Locate the cell with the specified text and output its [X, Y] center coordinate. 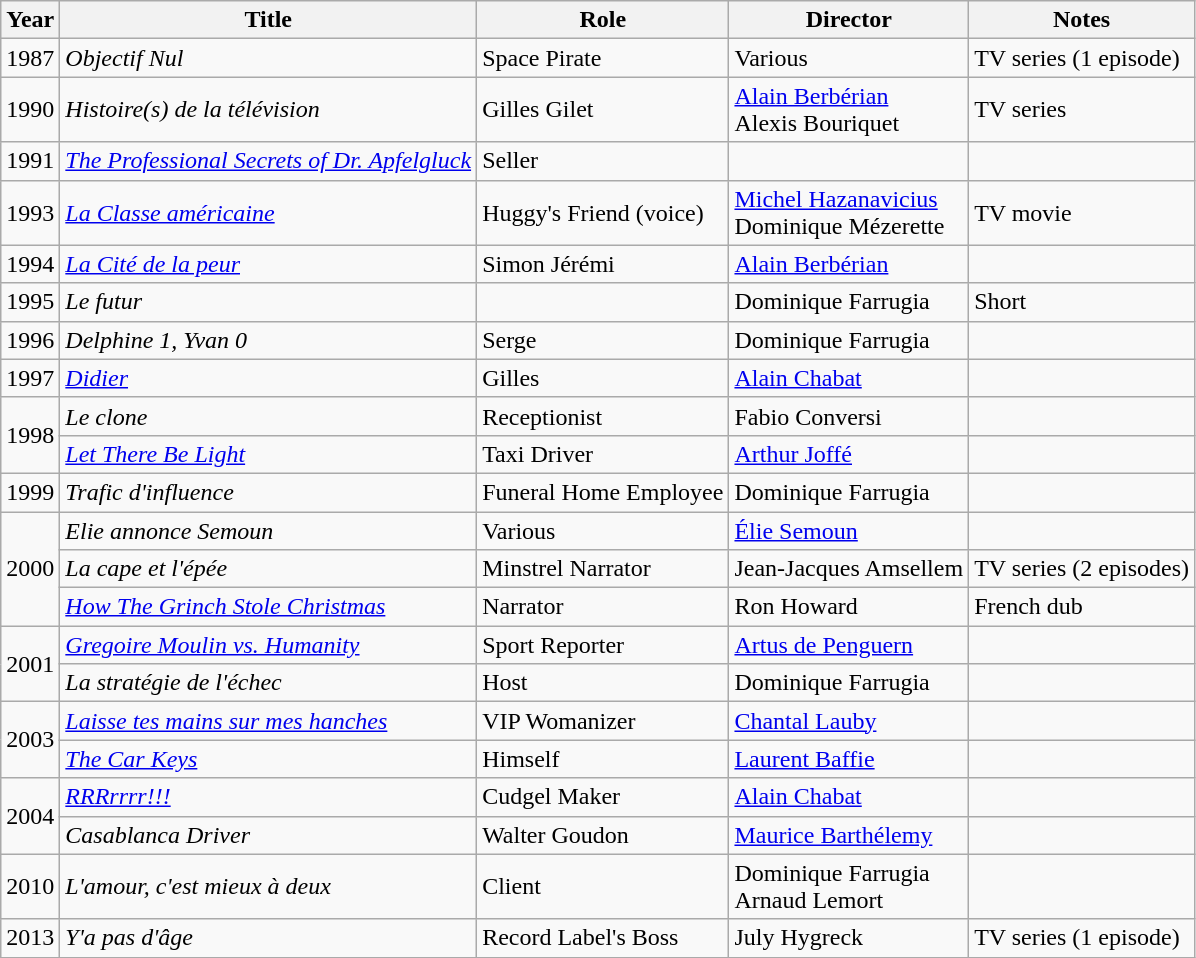
Elie annonce Semoun [268, 531]
Huggy's Friend (voice) [603, 212]
Objectif Nul [268, 58]
La stratégie de l'échec [268, 683]
Le clone [268, 416]
Didier [268, 378]
Jean-Jacques Amsellem [849, 569]
Artus de Penguern [849, 645]
Funeral Home Employee [603, 492]
Simon Jérémi [603, 264]
Trafic d'influence [268, 492]
The Car Keys [268, 759]
RRRrrrr!!! [268, 797]
1999 [30, 492]
Fabio Conversi [849, 416]
2001 [30, 664]
Histoire(s) de la télévision [268, 110]
Gilles Gilet [603, 110]
Maurice Barthélemy [849, 835]
Short [1082, 302]
Le futur [268, 302]
Notes [1082, 20]
The Professional Secrets of Dr. Apfelgluck [268, 161]
Let There Be Light [268, 454]
Director [849, 20]
Delphine 1, Yvan 0 [268, 340]
TV series [1082, 110]
Himself [603, 759]
Chantal Lauby [849, 721]
French dub [1082, 607]
L'amour, c'est mieux à deux [268, 886]
Casablanca Driver [268, 835]
1991 [30, 161]
Dominique FarrugiaArnaud Lemort [849, 886]
How The Grinch Stole Christmas [268, 607]
1998 [30, 435]
Élie Semoun [849, 531]
Michel HazanaviciusDominique Mézerette [849, 212]
La Classe américaine [268, 212]
1987 [30, 58]
Laurent Baffie [849, 759]
1996 [30, 340]
Sport Reporter [603, 645]
Alain Berbérian [849, 264]
La Cité de la peur [268, 264]
Minstrel Narrator [603, 569]
1995 [30, 302]
Year [30, 20]
Narrator [603, 607]
VIP Womanizer [603, 721]
Walter Goudon [603, 835]
1993 [30, 212]
2013 [30, 938]
Arthur Joffé [849, 454]
Space Pirate [603, 58]
Y'a pas d'âge [268, 938]
1994 [30, 264]
2004 [30, 816]
Client [603, 886]
Ron Howard [849, 607]
La cape et l'épée [268, 569]
1990 [30, 110]
Laisse tes mains sur mes hanches [268, 721]
Taxi Driver [603, 454]
1997 [30, 378]
Role [603, 20]
Alain BerbérianAlexis Bouriquet [849, 110]
Cudgel Maker [603, 797]
2003 [30, 740]
Gregoire Moulin vs. Humanity [268, 645]
Record Label's Boss [603, 938]
Receptionist [603, 416]
TV movie [1082, 212]
July Hygreck [849, 938]
TV series (2 episodes) [1082, 569]
2000 [30, 569]
Title [268, 20]
Gilles [603, 378]
Serge [603, 340]
Host [603, 683]
2010 [30, 886]
Seller [603, 161]
